From the cell containing the given text, extract its center point as (x, y) coordinate. 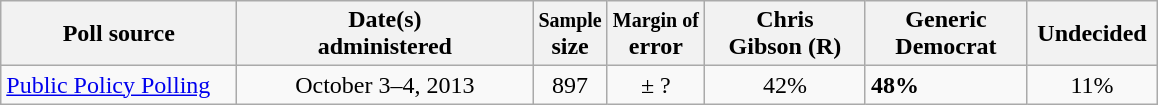
Public Policy Polling (119, 85)
42% (784, 85)
ChrisGibson (R) (784, 34)
11% (1092, 85)
Poll source (119, 34)
897 (570, 85)
Undecided (1092, 34)
Date(s)administered (385, 34)
Margin oferror (656, 34)
48% (946, 85)
Samplesize (570, 34)
GenericDemocrat (946, 34)
October 3–4, 2013 (385, 85)
± ? (656, 85)
